Output the (X, Y) coordinate of the center of the cell containing the given text.  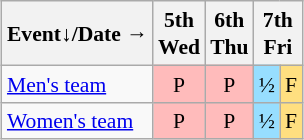
Women's team (78, 120)
Men's team (78, 84)
Event↓/Date → (78, 33)
5thWed (179, 33)
6thThu (230, 33)
7thFri (278, 33)
